Determine the [x, y] coordinate at the center of the cell enclosing the given text.  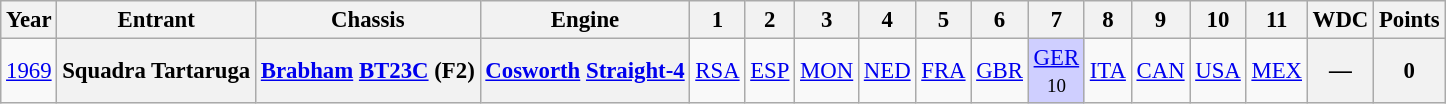
GBR [1000, 72]
CAN [1160, 72]
Cosworth Straight-4 [585, 72]
FRA [944, 72]
6 [1000, 20]
Year [29, 20]
10 [1218, 20]
RSA [718, 72]
MON [827, 72]
9 [1160, 20]
ITA [1108, 72]
Points [1410, 20]
Engine [585, 20]
5 [944, 20]
NED [888, 72]
4 [888, 20]
USA [1218, 72]
7 [1056, 20]
Squadra Tartaruga [156, 72]
Brabham BT23C (F2) [368, 72]
1969 [29, 72]
MEX [1276, 72]
8 [1108, 20]
Chassis [368, 20]
11 [1276, 20]
GER10 [1056, 72]
0 [1410, 72]
— [1340, 72]
2 [770, 20]
WDC [1340, 20]
1 [718, 20]
ESP [770, 72]
Entrant [156, 20]
3 [827, 20]
